Capture the cell that displays the provided text and extract its (X, Y) central coordinate. 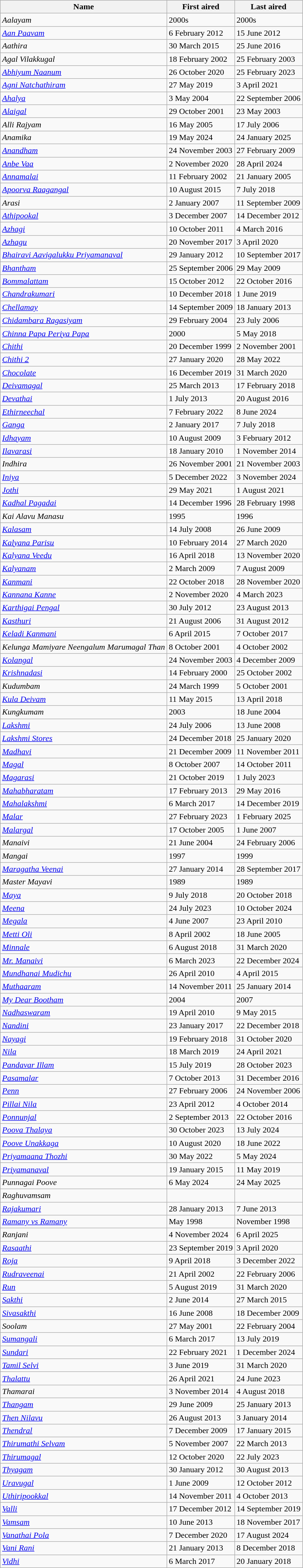
Chocolate (84, 372)
Kungkumam (84, 712)
8 June 2024 (269, 412)
18 March 2019 (201, 1052)
6 April 2015 (201, 634)
Poove Unakkaga (84, 1143)
2000 (201, 333)
22 July 2023 (269, 1457)
Uravugal (84, 1483)
14 July 2008 (201, 529)
26 November 2001 (201, 464)
23 April 2012 (201, 1104)
1999 (269, 856)
26 April 2010 (201, 973)
22 March 2013 (269, 1444)
Ethirneechal (84, 412)
5 October 2001 (269, 686)
Kai Alavu Manasu (84, 516)
Kannana Kanne (84, 595)
6 February 2012 (201, 33)
Ilavarasi (84, 451)
Krishnadasi (84, 673)
21 November 2003 (269, 464)
Thyagam (84, 1470)
25 February 2023 (269, 72)
11 May 2019 (269, 1169)
Magal (84, 764)
26 April 2021 (201, 1378)
Athipookal (84, 216)
Name (84, 7)
28 September 2017 (269, 869)
1 December 2024 (269, 1352)
Keladi Kanmani (84, 634)
Azhagi (84, 229)
3 February 2012 (269, 438)
4 November 2024 (201, 1235)
26 June 2009 (269, 529)
My Dear Bootham (84, 1000)
2 September 2013 (201, 1117)
Ponnunjal (84, 1117)
7 February 2022 (201, 412)
17 February 2018 (269, 386)
Vamsam (84, 1522)
25 February 2003 (269, 59)
13 July 2024 (269, 1130)
22 December 2018 (269, 1026)
2 January 2007 (201, 203)
5 August 2019 (201, 1287)
14 December 2019 (269, 804)
2007 (269, 1000)
20 August 2016 (269, 399)
Apoorva Raagangal (84, 190)
1 July 2023 (269, 777)
Alli Rajyam (84, 124)
22 December 2024 (269, 960)
Rudraveenai (84, 1274)
3 November 2014 (201, 1391)
8 October 2001 (201, 647)
21 January 2005 (269, 177)
Nila (84, 1052)
Maya (84, 895)
Sumangali (84, 1339)
Thangam (84, 1404)
1 August 2021 (269, 490)
16 June 2008 (201, 1313)
9 July 2018 (201, 895)
24 June 2023 (269, 1378)
2003 (201, 712)
30 January 2012 (201, 1470)
24 May 2025 (269, 1182)
11 September 2009 (269, 203)
Malar (84, 817)
17 July 2006 (269, 124)
27 February 2006 (201, 1091)
14 December 2012 (269, 216)
10 October 2011 (201, 229)
1995 (201, 516)
4 October 2013 (269, 1496)
2 November 2001 (269, 346)
5 December 2022 (201, 477)
3 May 2004 (201, 98)
8 December 2018 (269, 1548)
Manaivi (84, 843)
Jothi (84, 490)
17 January 2015 (269, 1431)
25 March 2013 (201, 386)
24 July 2023 (201, 908)
29 May 2009 (269, 268)
Bhantham (84, 268)
Mangai (84, 856)
22 February 2006 (269, 1274)
17 February 2013 (201, 790)
Chidambara Ragasiyam (84, 320)
Mundhanai Mudichu (84, 973)
7 June 2013 (269, 1208)
1 June 2007 (269, 830)
Iniya (84, 477)
Run (84, 1287)
Soolam (84, 1326)
27 January 2020 (201, 359)
18 February 2002 (201, 59)
27 January 2014 (201, 869)
13 July 2019 (269, 1339)
4 April 2015 (269, 973)
Priyamanaval (84, 1169)
Vidhi (84, 1561)
Thendral (84, 1431)
26 August 2013 (201, 1418)
24 January 2025 (269, 137)
31 August 2012 (269, 621)
11 February 2002 (201, 177)
Rajakumari (84, 1208)
9 April 2018 (201, 1261)
11 November 2011 (269, 751)
Nandini (84, 1026)
Pasamalar (84, 1078)
28 May 2022 (269, 359)
4 August 2018 (269, 1391)
Metti Oli (84, 934)
30 May 2022 (201, 1156)
Chellamay (84, 307)
Kula Deivam (84, 699)
19 April 2010 (201, 1013)
Kalyana Parisu (84, 542)
Megala (84, 921)
5 May 2018 (269, 333)
16 December 2019 (201, 372)
28 January 2013 (201, 1208)
Anamika (84, 137)
18 January 2010 (201, 451)
11 May 2015 (201, 699)
29 June 2009 (201, 1404)
Rasaathi (84, 1248)
2 January 2017 (201, 425)
28 November 2020 (269, 582)
Vani Rani (84, 1548)
25 January 2020 (269, 738)
Roja (84, 1261)
20 January 2018 (269, 1561)
Lakshmi (84, 725)
Raghuvamsam (84, 1195)
Abhiyum Naanum (84, 72)
24 April 2021 (269, 1052)
27 May 2001 (201, 1326)
2004 (201, 1000)
7 August 2009 (269, 568)
Azhagu (84, 242)
29 February 2004 (201, 320)
26 October 2020 (201, 72)
Sivasakthi (84, 1313)
Malargal (84, 830)
Valli (84, 1509)
29 May 2016 (269, 790)
22 February 2004 (269, 1326)
13 November 2020 (269, 555)
8 April 2002 (201, 934)
23 January 2017 (201, 1026)
Kalyanam (84, 568)
Kudumbam (84, 686)
15 October 2012 (201, 281)
Vanathai Pola (84, 1535)
Muthaaram (84, 986)
Agal Vilakkugal (84, 59)
5 May 2024 (269, 1156)
4 October 2002 (269, 647)
12 October 2020 (201, 1457)
25 June 2016 (269, 46)
Lakshmi Stores (84, 738)
23 September 2019 (201, 1248)
24 July 2006 (201, 725)
Thalattu (84, 1378)
7 December 2009 (201, 1431)
Devathai (84, 399)
10 August 2015 (201, 190)
Penn (84, 1091)
27 May 2019 (201, 85)
25 January 2014 (269, 986)
27 February 2009 (269, 150)
1 February 2025 (269, 817)
Nayagi (84, 1039)
Arasi (84, 203)
4 October 2014 (269, 1104)
Aan Paavam (84, 33)
29 October 2001 (201, 111)
4 March 2016 (269, 229)
Kalyana Veedu (84, 555)
4 March 2023 (269, 595)
27 March 2015 (269, 1300)
29 January 2012 (201, 255)
Aalayam (84, 20)
Minnale (84, 947)
15 July 2019 (201, 1065)
22 October 2018 (201, 582)
22 September 2006 (269, 98)
Aathira (84, 46)
18 December 2009 (269, 1313)
3 November 2024 (269, 477)
28 February 1998 (269, 503)
Chandrakumari (84, 294)
7 December 2020 (201, 1535)
Kanmani (84, 582)
Thirumagal (84, 1457)
3 January 2014 (269, 1418)
25 September 2006 (201, 268)
Mahalakshmi (84, 804)
Mr. Manaivi (84, 960)
2 June 2014 (201, 1300)
Priyamaana Thozhi (84, 1156)
10 September 2017 (269, 255)
23 May 2003 (269, 111)
Thirumathi Selvam (84, 1444)
Alaigal (84, 111)
29 May 2021 (201, 490)
First aired (201, 7)
Bommalattam (84, 281)
28 April 2024 (269, 164)
6 May 2024 (201, 1182)
18 June 2004 (269, 712)
13 April 2018 (269, 699)
19 May 2024 (201, 137)
3 June 2019 (201, 1365)
17 December 2012 (201, 1509)
10 June 2013 (201, 1522)
17 October 2005 (201, 830)
30 August 2013 (269, 1470)
Chinna Papa Periya Papa (84, 333)
23 August 2013 (269, 608)
1 June 2009 (201, 1483)
6 March 2023 (201, 960)
Kolangal (84, 660)
30 July 2012 (201, 608)
18 June 2022 (269, 1143)
Idhayam (84, 438)
10 August 2009 (201, 438)
14 September 2009 (201, 307)
10 February 2014 (201, 542)
5 November 2007 (201, 1444)
8 October 2007 (201, 764)
3 April 2021 (269, 85)
Sundari (84, 1352)
17 August 2024 (269, 1535)
6 August 2018 (201, 947)
30 March 2015 (201, 46)
12 October 2012 (269, 1483)
Madhavi (84, 751)
27 March 2020 (269, 542)
6 April 2025 (269, 1235)
Kasthuri (84, 621)
1 November 2014 (269, 451)
16 May 2005 (201, 124)
1 June 2019 (269, 294)
1996 (269, 516)
20 November 2017 (201, 242)
Punnagai Poove (84, 1182)
21 August 2006 (201, 621)
May 1998 (201, 1222)
24 November 2006 (269, 1091)
24 March 1999 (201, 686)
Indhira (84, 464)
27 February 2023 (201, 817)
Meena (84, 908)
30 October 2023 (201, 1130)
20 October 2018 (269, 895)
Deivamagal (84, 386)
14 September 2019 (269, 1509)
14 February 2000 (201, 673)
23 April 2010 (269, 921)
Ranjani (84, 1235)
Last aired (269, 7)
13 June 2008 (269, 725)
Poova Thalaya (84, 1130)
Chithi 2 (84, 359)
2 March 2009 (201, 568)
3 December 2022 (269, 1261)
18 June 2005 (269, 934)
Pillai Nila (84, 1104)
Anbe Vaa (84, 164)
Chithi (84, 346)
28 October 2023 (269, 1065)
Kadhal Pagadai (84, 503)
22 February 2021 (201, 1352)
23 July 2006 (269, 320)
19 January 2015 (201, 1169)
21 April 2002 (201, 1274)
31 December 2016 (269, 1078)
Master Mayavi (84, 882)
Bhairavi Aavigalukku Priyamanaval (84, 255)
10 August 2020 (201, 1143)
Kalasam (84, 529)
18 November 2017 (269, 1522)
Thamarai (84, 1391)
9 May 2015 (269, 1013)
4 June 2007 (201, 921)
21 June 2004 (201, 843)
Ahalya (84, 98)
1997 (201, 856)
Kelunga Mamiyare Neengalum Marumagal Than (84, 647)
7 October 2013 (201, 1078)
31 October 2020 (269, 1039)
21 December 2009 (201, 751)
Annamalai (84, 177)
Magarasi (84, 777)
21 January 2013 (201, 1548)
14 October 2011 (269, 764)
Then Nilavu (84, 1418)
Uthiripookkal (84, 1496)
7 October 2017 (269, 634)
25 January 2013 (269, 1404)
3 December 2007 (201, 216)
18 January 2013 (269, 307)
Ganga (84, 425)
Pandavar Illam (84, 1065)
24 February 2006 (269, 843)
21 October 2019 (201, 777)
Maragatha Veenai (84, 869)
Sakthi (84, 1300)
20 December 1999 (201, 346)
10 December 2018 (201, 294)
14 December 1996 (201, 503)
Karthigai Pengal (84, 608)
1 July 2013 (201, 399)
Anandham (84, 150)
24 December 2018 (201, 738)
Nadhaswaram (84, 1013)
November 1998 (269, 1222)
Agni Natchathiram (84, 85)
Mahabharatam (84, 790)
4 December 2009 (269, 660)
15 June 2012 (269, 33)
25 October 2002 (269, 673)
Ramany vs Ramany (84, 1222)
10 October 2024 (269, 908)
Tamil Selvi (84, 1365)
19 February 2018 (201, 1039)
16 April 2018 (201, 555)
